Output the [X, Y] coordinate of the center of the cell containing the given text.  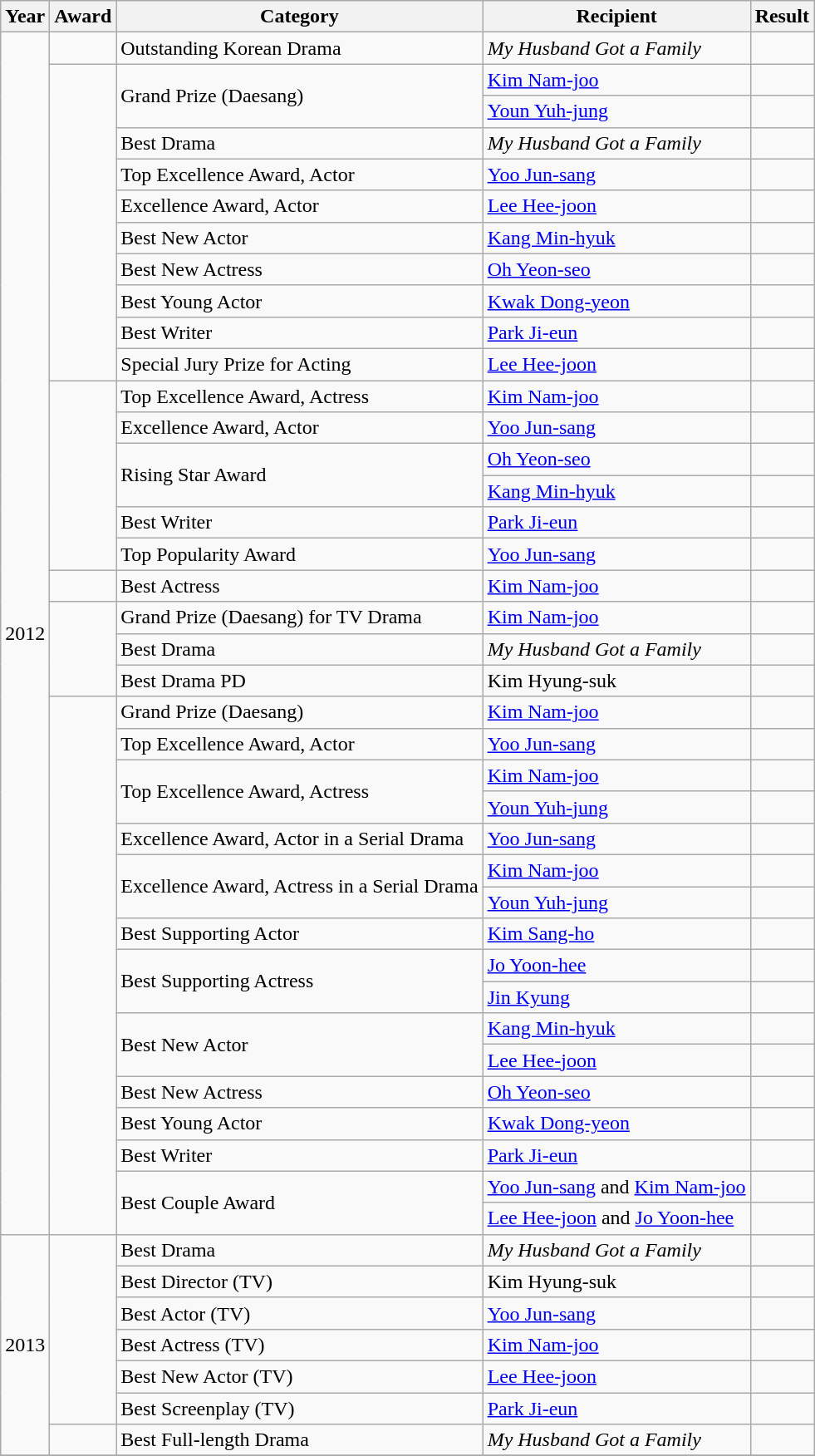
Special Jury Prize for Acting [299, 364]
2012 [25, 633]
Rising Star Award [299, 475]
Year [25, 17]
Best New Actor (TV) [299, 1376]
Best Actress (TV) [299, 1345]
Best Screenplay (TV) [299, 1409]
Jo Yoon-hee [616, 966]
Recipient [616, 17]
Best Actress [299, 586]
Best Actor (TV) [299, 1313]
Jin Kyung [616, 997]
Yoo Jun-sang and Kim Nam-joo [616, 1187]
Result [782, 17]
Best Supporting Actor [299, 934]
Best Couple Award [299, 1203]
Best Drama PD [299, 681]
Best Supporting Actress [299, 981]
Excellence Award, Actress in a Serial Drama [299, 886]
Outstanding Korean Drama [299, 48]
Category [299, 17]
Lee Hee-joon and Jo Yoon-hee [616, 1218]
Best Director (TV) [299, 1281]
2013 [25, 1345]
Excellence Award, Actor in a Serial Drama [299, 839]
Grand Prize (Daesang) for TV Drama [299, 617]
Kim Sang-ho [616, 934]
Award [83, 17]
Top Popularity Award [299, 554]
Best Full-length Drama [299, 1440]
